Return [X, Y] of the center of cell containing provided text 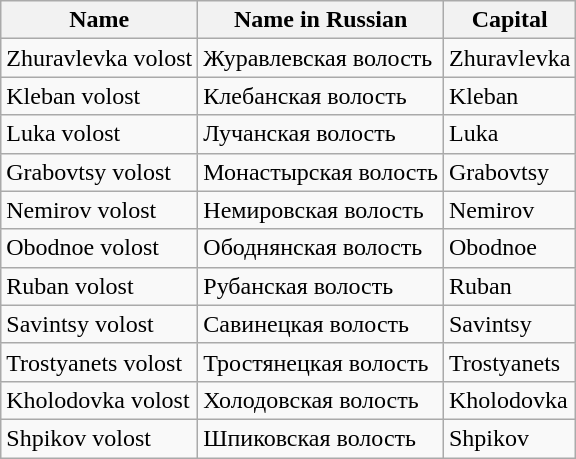
Монастырская волость [321, 172]
Шпиковская волость [321, 438]
Savintsy [509, 324]
Capital [509, 20]
Luka volost [100, 134]
Zhuravlevka volost [100, 58]
Name [100, 20]
Лучанская волость [321, 134]
Рубанская волость [321, 286]
Zhuravlevka [509, 58]
Luka [509, 134]
Холодовская волость [321, 400]
Савинецкая волость [321, 324]
Тростянецкая волость [321, 362]
Немировская волость [321, 210]
Kholodovka [509, 400]
Клебанская волость [321, 96]
Kholodovka volost [100, 400]
Name in Russian [321, 20]
Trostyanets volost [100, 362]
Ruban [509, 286]
Obodnoe volost [100, 248]
Kleban [509, 96]
Kleban volost [100, 96]
Savintsy volost [100, 324]
Shpikov volost [100, 438]
Shpikov [509, 438]
Nemirov volost [100, 210]
Grabovtsy [509, 172]
Ободнянская волость [321, 248]
Trostyanets [509, 362]
Grabovtsy volost [100, 172]
Журавлевская волость [321, 58]
Ruban volost [100, 286]
Nemirov [509, 210]
Obodnoe [509, 248]
